Capture the cell that displays the provided text and extract its [x, y] central coordinate. 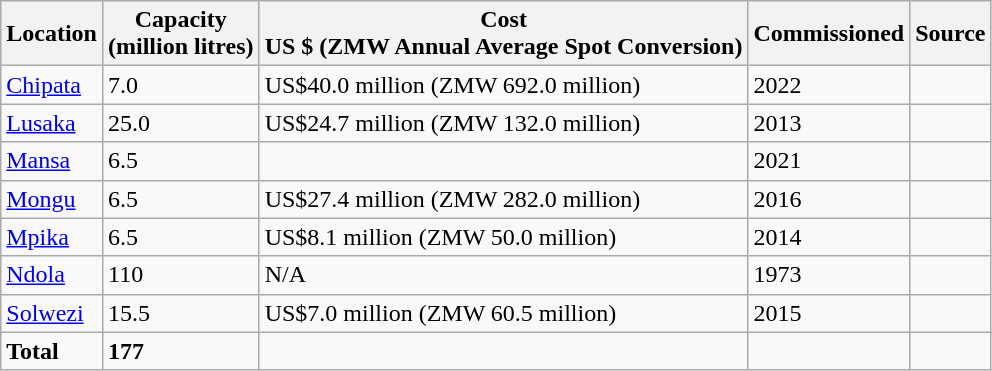
7.0 [180, 85]
US$40.0 million (ZMW 692.0 million) [504, 85]
Solwezi [52, 313]
US$7.0 million (ZMW 60.5 million) [504, 313]
Commissioned [829, 34]
2015 [829, 313]
Total [52, 351]
Source [950, 34]
Mpika [52, 237]
Ndola [52, 275]
US$27.4 million (ZMW 282.0 million) [504, 199]
Location [52, 34]
Chipata [52, 85]
Capacity(million litres) [180, 34]
N/A [504, 275]
2021 [829, 161]
15.5 [180, 313]
110 [180, 275]
2014 [829, 237]
1973 [829, 275]
US$24.7 million (ZMW 132.0 million) [504, 123]
25.0 [180, 123]
US$8.1 million (ZMW 50.0 million) [504, 237]
177 [180, 351]
2022 [829, 85]
CostUS $ (ZMW Annual Average Spot Conversion) [504, 34]
Lusaka [52, 123]
2013 [829, 123]
Mansa [52, 161]
Mongu [52, 199]
2016 [829, 199]
